Return the [x, y] coordinate for the center point of the cell that contains the specified text.  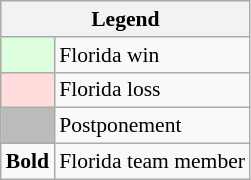
Postponement [152, 126]
Bold [28, 162]
Florida win [152, 55]
Florida team member [152, 162]
Legend [126, 19]
Florida loss [152, 90]
